Determine the [x, y] coordinate at the center of the cell enclosing the given text.  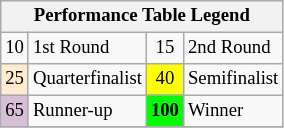
Winner [232, 112]
Quarterfinalist [87, 80]
10 [15, 48]
Runner-up [87, 112]
1st Round [87, 48]
100 [164, 112]
65 [15, 112]
Performance Table Legend [142, 16]
Semifinalist [232, 80]
25 [15, 80]
40 [164, 80]
2nd Round [232, 48]
15 [164, 48]
